Find where the given text appears and provide that cell's center as (x, y) coordinate. 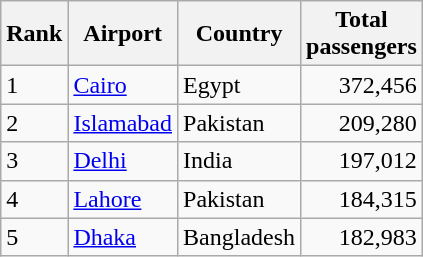
197,012 (362, 161)
Egypt (240, 85)
Rank (34, 34)
Bangladesh (240, 237)
Airport (123, 34)
184,315 (362, 199)
209,280 (362, 123)
Country (240, 34)
Islamabad (123, 123)
2 (34, 123)
Lahore (123, 199)
Delhi (123, 161)
1 (34, 85)
Dhaka (123, 237)
India (240, 161)
Cairo (123, 85)
3 (34, 161)
5 (34, 237)
4 (34, 199)
372,456 (362, 85)
182,983 (362, 237)
Totalpassengers (362, 34)
